Locate the cell with the specified text and output its (x, y) center coordinate. 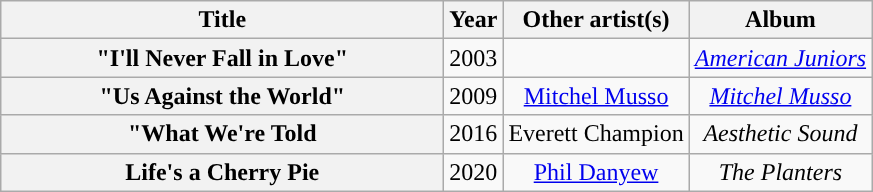
Phil Danyew (596, 172)
American Juniors (780, 58)
Life's a Cherry Pie (222, 172)
Everett Champion (596, 134)
2009 (474, 96)
2003 (474, 58)
Year (474, 20)
"I'll Never Fall in Love" (222, 58)
Aesthetic Sound (780, 134)
Title (222, 20)
The Planters (780, 172)
"What We're Told (222, 134)
2020 (474, 172)
Album (780, 20)
"Us Against the World" (222, 96)
Other artist(s) (596, 20)
2016 (474, 134)
